For the text-containing cell, return its midpoint in (x, y) coordinate format. 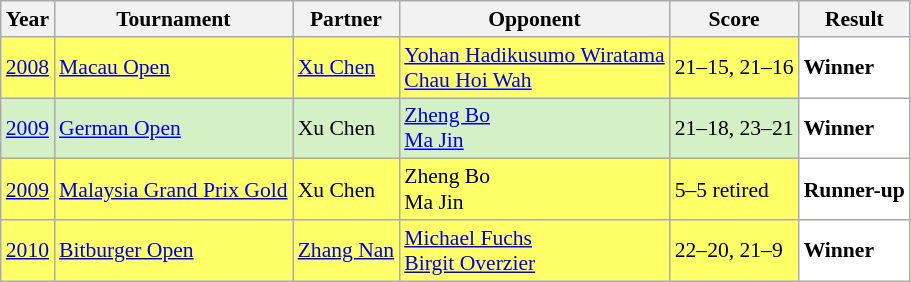
22–20, 21–9 (734, 250)
Tournament (174, 19)
Year (28, 19)
5–5 retired (734, 190)
2010 (28, 250)
Bitburger Open (174, 250)
Runner-up (854, 190)
Michael Fuchs Birgit Overzier (534, 250)
Opponent (534, 19)
Partner (346, 19)
Macau Open (174, 68)
2008 (28, 68)
Score (734, 19)
Yohan Hadikusumo Wiratama Chau Hoi Wah (534, 68)
Zhang Nan (346, 250)
German Open (174, 128)
21–15, 21–16 (734, 68)
21–18, 23–21 (734, 128)
Result (854, 19)
Malaysia Grand Prix Gold (174, 190)
